Return the [x, y] coordinate for the center point of the cell that contains the specified text.  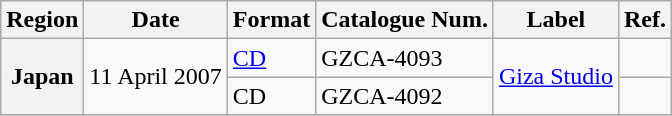
Region [42, 20]
Label [556, 20]
11 April 2007 [156, 77]
Format [271, 20]
GZCA-4092 [405, 96]
GZCA-4093 [405, 58]
Japan [42, 77]
Ref. [644, 20]
Catalogue Num. [405, 20]
Giza Studio [556, 77]
Date [156, 20]
